Provide the (x, y) coordinate of the cell's center where the given text is located.  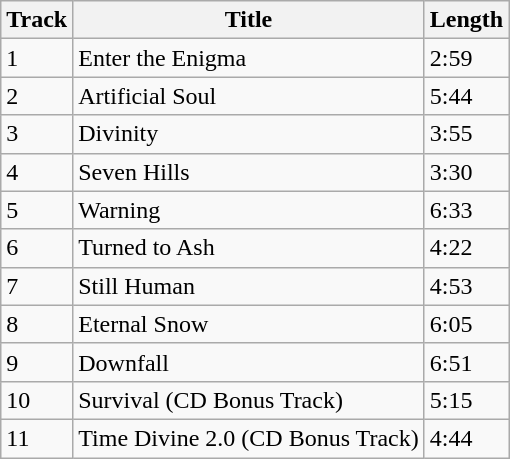
4 (37, 172)
4:53 (466, 286)
3:30 (466, 172)
Title (249, 20)
Enter the Enigma (249, 58)
Downfall (249, 362)
Divinity (249, 134)
5:15 (466, 400)
4:44 (466, 438)
6:33 (466, 210)
10 (37, 400)
6:51 (466, 362)
4:22 (466, 248)
Length (466, 20)
6 (37, 248)
Warning (249, 210)
Survival (CD Bonus Track) (249, 400)
2:59 (466, 58)
Turned to Ash (249, 248)
7 (37, 286)
Artificial Soul (249, 96)
Eternal Snow (249, 324)
2 (37, 96)
5 (37, 210)
8 (37, 324)
6:05 (466, 324)
Still Human (249, 286)
Time Divine 2.0 (CD Bonus Track) (249, 438)
5:44 (466, 96)
Track (37, 20)
3:55 (466, 134)
Seven Hills (249, 172)
3 (37, 134)
11 (37, 438)
1 (37, 58)
9 (37, 362)
